Return the [x, y] coordinate for the center point of the cell that contains the specified text.  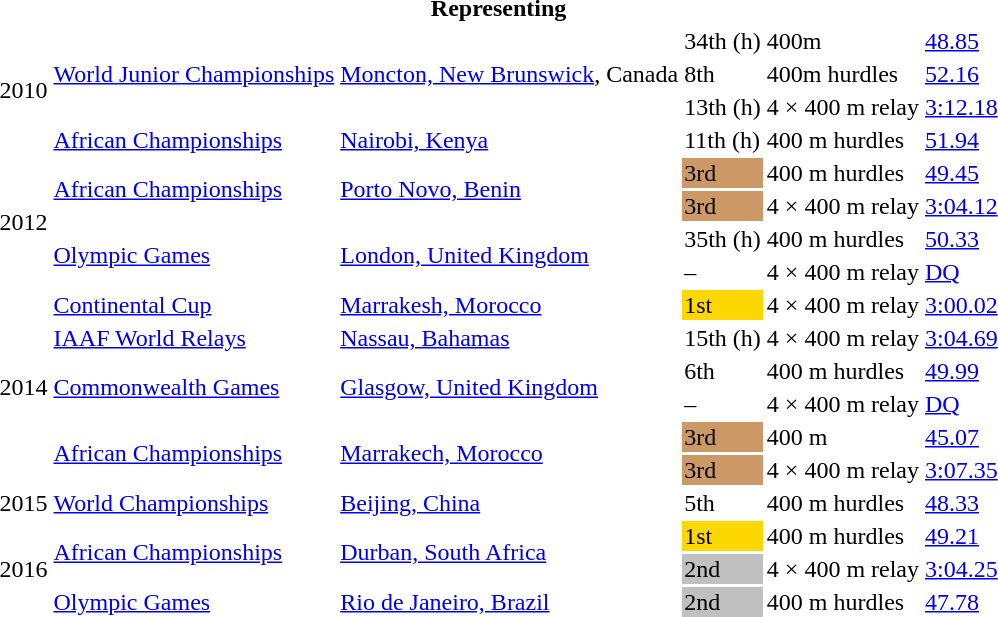
London, United Kingdom [510, 256]
Marrakech, Morocco [510, 454]
400m [842, 41]
World Junior Championships [194, 74]
6th [723, 371]
Continental Cup [194, 305]
World Championships [194, 503]
400 m [842, 437]
Porto Novo, Benin [510, 190]
Nairobi, Kenya [510, 140]
8th [723, 74]
15th (h) [723, 338]
Nassau, Bahamas [510, 338]
35th (h) [723, 239]
IAAF World Relays [194, 338]
Glasgow, United Kingdom [510, 388]
Beijing, China [510, 503]
Durban, South Africa [510, 552]
13th (h) [723, 107]
Rio de Janeiro, Brazil [510, 602]
11th (h) [723, 140]
Moncton, New Brunswick, Canada [510, 74]
5th [723, 503]
400m hurdles [842, 74]
34th (h) [723, 41]
Commonwealth Games [194, 388]
Marrakesh, Morocco [510, 305]
